From the cell containing the given text, extract its center point as [x, y] coordinate. 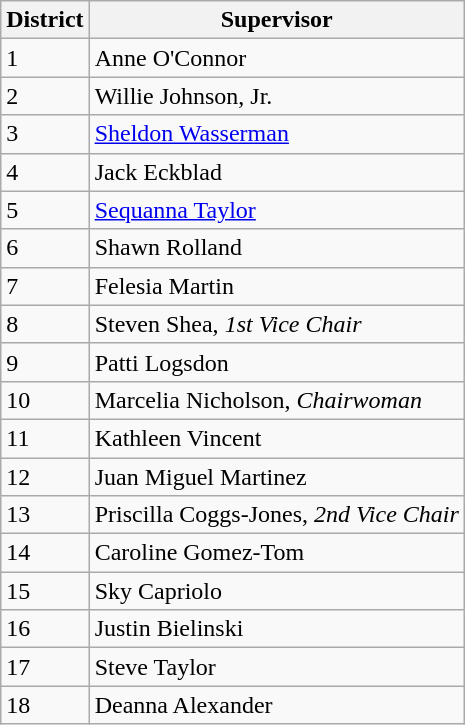
District [45, 20]
Sky Capriolo [276, 591]
14 [45, 553]
12 [45, 477]
9 [45, 362]
Patti Logsdon [276, 362]
17 [45, 667]
2 [45, 96]
Justin Bielinski [276, 629]
11 [45, 438]
13 [45, 515]
3 [45, 134]
Supervisor [276, 20]
Shawn Rolland [276, 248]
15 [45, 591]
1 [45, 58]
Kathleen Vincent [276, 438]
6 [45, 248]
Anne O'Connor [276, 58]
10 [45, 400]
Jack Eckblad [276, 172]
Steve Taylor [276, 667]
Marcelia Nicholson, Chairwoman [276, 400]
Priscilla Coggs-Jones, 2nd Vice Chair [276, 515]
Willie Johnson, Jr. [276, 96]
Juan Miguel Martinez [276, 477]
18 [45, 705]
Deanna Alexander [276, 705]
7 [45, 286]
Caroline Gomez-Tom [276, 553]
Felesia Martin [276, 286]
5 [45, 210]
4 [45, 172]
Steven Shea, 1st Vice Chair [276, 324]
8 [45, 324]
Sheldon Wasserman [276, 134]
16 [45, 629]
Sequanna Taylor [276, 210]
